Find where the given text appears and provide that cell's center as (X, Y) coordinate. 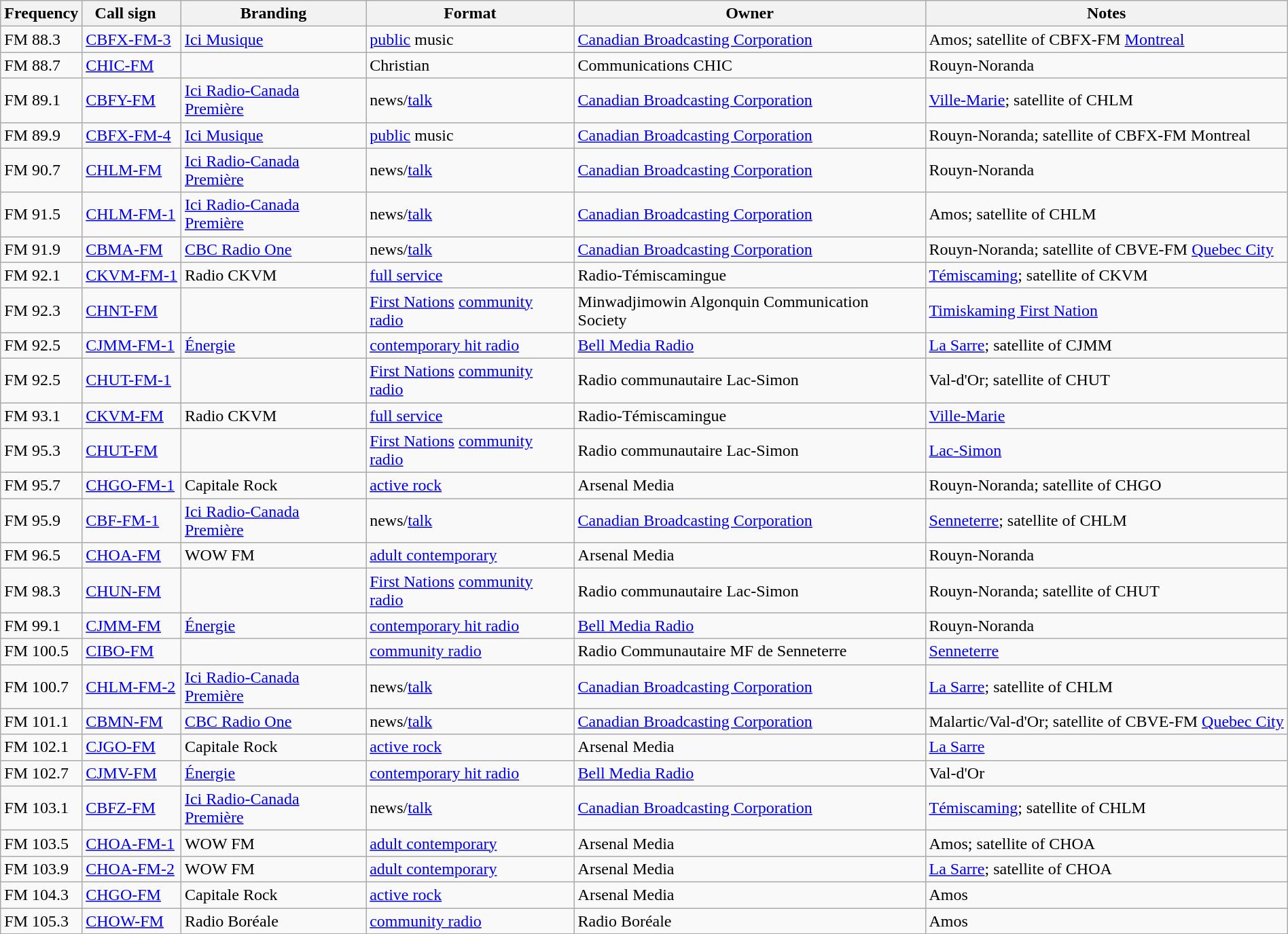
FM 102.1 (41, 747)
CJMV-FM (132, 773)
Notes (1106, 14)
Branding (273, 14)
Timiskaming First Nation (1106, 310)
FM 100.5 (41, 651)
La Sarre; satellite of CJMM (1106, 345)
Témiscaming; satellite of CKVM (1106, 275)
Ville-Marie (1106, 415)
FM 92.3 (41, 310)
FM 95.3 (41, 451)
Témiscaming; satellite of CHLM (1106, 808)
Amos; satellite of CBFX-FM Montreal (1106, 39)
FM 103.9 (41, 869)
Val-d'Or; satellite of CHUT (1106, 380)
Frequency (41, 14)
FM 92.1 (41, 275)
CHGO-FM-1 (132, 486)
CBFY-FM (132, 101)
Rouyn-Noranda; satellite of CBFX-FM Montreal (1106, 135)
FM 95.9 (41, 520)
La Sarre; satellite of CHOA (1106, 869)
Communications CHIC (750, 65)
FM 104.3 (41, 895)
CHOA-FM (132, 556)
CHUT-FM (132, 451)
CHOA-FM-1 (132, 843)
CHLM-FM-1 (132, 215)
CHLM-FM (132, 170)
Amos; satellite of CHLM (1106, 215)
FM 98.3 (41, 591)
La Sarre (1106, 747)
Christian (470, 65)
FM 91.9 (41, 249)
CHGO-FM (132, 895)
Val-d'Or (1106, 773)
FM 93.1 (41, 415)
FM 90.7 (41, 170)
CBF-FM-1 (132, 520)
FM 89.1 (41, 101)
Minwadjimowin Algonquin Communication Society (750, 310)
Malartic/Val-d'Or; satellite of CBVE-FM Quebec City (1106, 721)
CHOA-FM-2 (132, 869)
Owner (750, 14)
FM 105.3 (41, 920)
CBFX-FM-4 (132, 135)
Rouyn-Noranda; satellite of CHUT (1106, 591)
CHIC-FM (132, 65)
CHLM-FM-2 (132, 686)
CBMN-FM (132, 721)
Format (470, 14)
FM 95.7 (41, 486)
CHUN-FM (132, 591)
Senneterre; satellite of CHLM (1106, 520)
FM 101.1 (41, 721)
CIBO-FM (132, 651)
Ville-Marie; satellite of CHLM (1106, 101)
CHUT-FM-1 (132, 380)
FM 88.7 (41, 65)
FM 103.5 (41, 843)
FM 89.9 (41, 135)
CHOW-FM (132, 920)
CBMA-FM (132, 249)
Amos; satellite of CHOA (1106, 843)
La Sarre; satellite of CHLM (1106, 686)
CKVM-FM (132, 415)
FM 102.7 (41, 773)
Rouyn-Noranda; satellite of CHGO (1106, 486)
FM 91.5 (41, 215)
CHNT-FM (132, 310)
Rouyn-Noranda; satellite of CBVE-FM Quebec City (1106, 249)
FM 103.1 (41, 808)
CJMM-FM (132, 626)
FM 96.5 (41, 556)
CBFX-FM-3 (132, 39)
CJGO-FM (132, 747)
FM 88.3 (41, 39)
CKVM-FM-1 (132, 275)
CJMM-FM-1 (132, 345)
Call sign (132, 14)
Radio Communautaire MF de Senneterre (750, 651)
FM 100.7 (41, 686)
FM 99.1 (41, 626)
Senneterre (1106, 651)
Lac-Simon (1106, 451)
CBFZ-FM (132, 808)
